Determine the [x, y] coordinate at the center of the cell enclosing the given text.  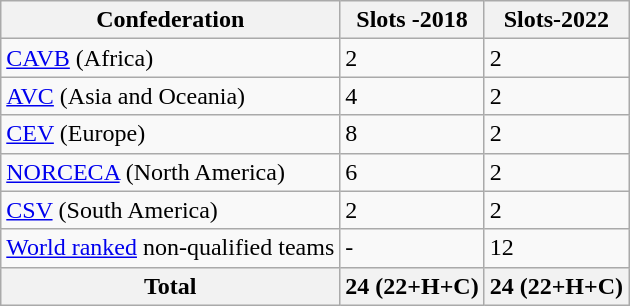
12 [556, 248]
Slots -2018 [412, 20]
6 [412, 172]
4 [412, 96]
CEV (Europe) [170, 134]
Total [170, 286]
- [412, 248]
World ranked non-qualified teams [170, 248]
Confederation [170, 20]
AVC (Asia and Oceania) [170, 96]
8 [412, 134]
NORCECA (North America) [170, 172]
CAVB (Africa) [170, 58]
Slots-2022 [556, 20]
CSV (South America) [170, 210]
